Detect which cell encompasses the target text, then output its [x, y] center coordinate. 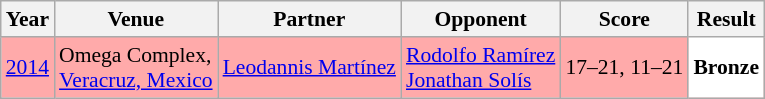
Leodannis Martínez [310, 68]
Venue [136, 19]
17–21, 11–21 [624, 68]
Omega Complex,Veracruz, Mexico [136, 68]
Partner [310, 19]
Result [726, 19]
Year [28, 19]
Score [624, 19]
Rodolfo Ramírez Jonathan Solís [480, 68]
2014 [28, 68]
Bronze [726, 68]
Opponent [480, 19]
